Scan for the cell matching the given text and deliver its (x, y) coordinate at center. 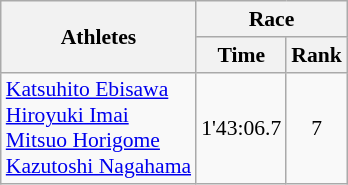
Katsuhito EbisawaHiroyuki ImaiMitsuo HorigomeKazutoshi Nagahama (98, 128)
Athletes (98, 36)
Time (241, 55)
Race (272, 19)
1'43:06.7 (241, 128)
Rank (316, 55)
7 (316, 128)
